Return (x, y) of the center of cell containing provided text 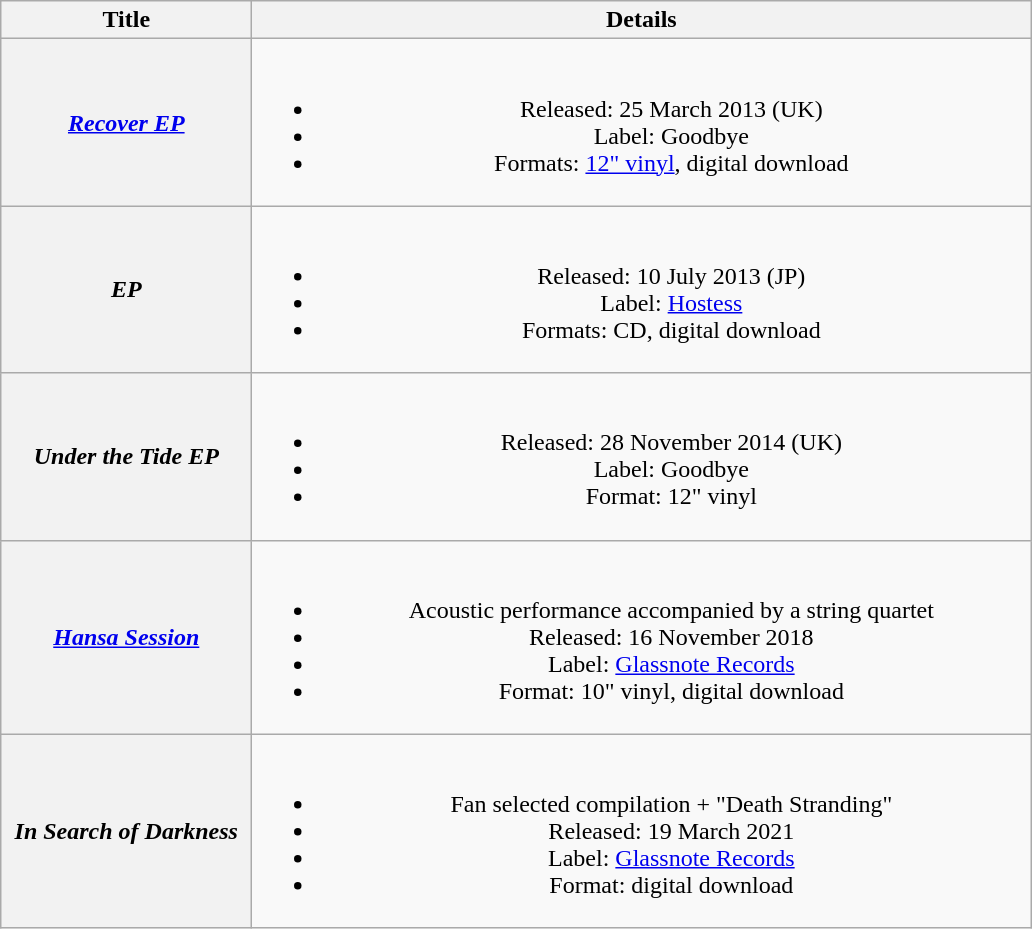
EP (126, 290)
Released: 25 March 2013 (UK)Label: GoodbyeFormats: 12" vinyl, digital download (642, 122)
Details (642, 20)
In Search of Darkness (126, 831)
Released: 28 November 2014 (UK)Label: GoodbyeFormat: 12" vinyl (642, 456)
Fan selected compilation + "Death Stranding"Released: 19 March 2021Label: Glassnote RecordsFormat: digital download (642, 831)
Released: 10 July 2013 (JP)Label: HostessFormats: CD, digital download (642, 290)
Title (126, 20)
Under the Tide EP (126, 456)
Recover EP (126, 122)
Acoustic performance accompanied by a string quartetReleased: 16 November 2018Label: Glassnote RecordsFormat: 10" vinyl, digital download (642, 637)
Hansa Session (126, 637)
